Output the [X, Y] coordinate of the center of the cell containing the given text.  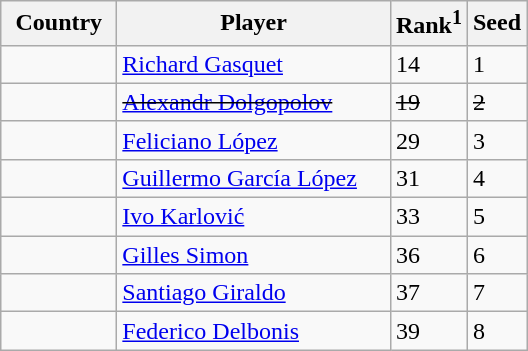
5 [496, 217]
Ivo Karlović [254, 217]
Federico Delbonis [254, 331]
1 [496, 64]
Guillermo García López [254, 178]
19 [428, 102]
37 [428, 293]
7 [496, 293]
39 [428, 331]
Santiago Giraldo [254, 293]
Richard Gasquet [254, 64]
6 [496, 255]
36 [428, 255]
3 [496, 140]
Country [59, 24]
Feliciano López [254, 140]
Seed [496, 24]
Rank1 [428, 24]
Alexandr Dolgopolov [254, 102]
Gilles Simon [254, 255]
29 [428, 140]
2 [496, 102]
8 [496, 331]
33 [428, 217]
14 [428, 64]
31 [428, 178]
4 [496, 178]
Player [254, 24]
